Detect which cell encompasses the target text, then output its [x, y] center coordinate. 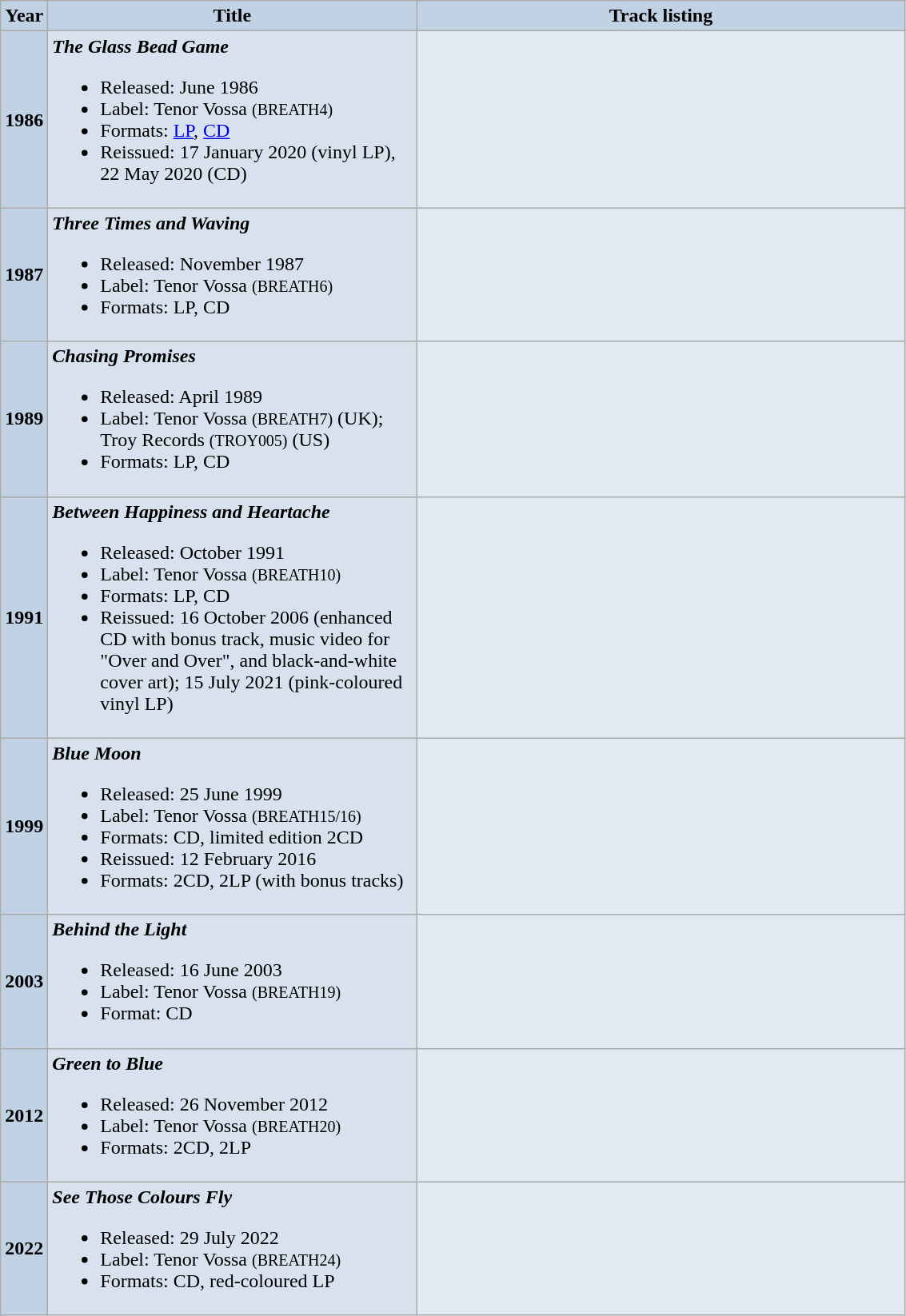
2022 [24, 1249]
1989 [24, 419]
Year [24, 16]
See Those Colours FlyReleased: 29 July 2022Label: Tenor Vossa (BREATH24)Formats: CD, red-coloured LP [232, 1249]
Chasing PromisesReleased: April 1989Label: Tenor Vossa (BREATH7) (UK);Troy Records (TROY005) (US)Formats: LP, CD [232, 419]
1986 [24, 120]
Green to BlueReleased: 26 November 2012Label: Tenor Vossa (BREATH20)Formats: 2CD, 2LP [232, 1115]
2003 [24, 982]
1987 [24, 275]
The Glass Bead GameReleased: June 1986Label: Tenor Vossa (BREATH4)Formats: LP, CDReissued: 17 January 2020 (vinyl LP), 22 May 2020 (CD) [232, 120]
Track listing [661, 16]
Title [232, 16]
Behind the LightReleased: 16 June 2003Label: Tenor Vossa (BREATH19)Format: CD [232, 982]
2012 [24, 1115]
Three Times and WavingReleased: November 1987Label: Tenor Vossa (BREATH6)Formats: LP, CD [232, 275]
1999 [24, 827]
1991 [24, 617]
